Output the [x, y] coordinate of the center of the cell containing the given text.  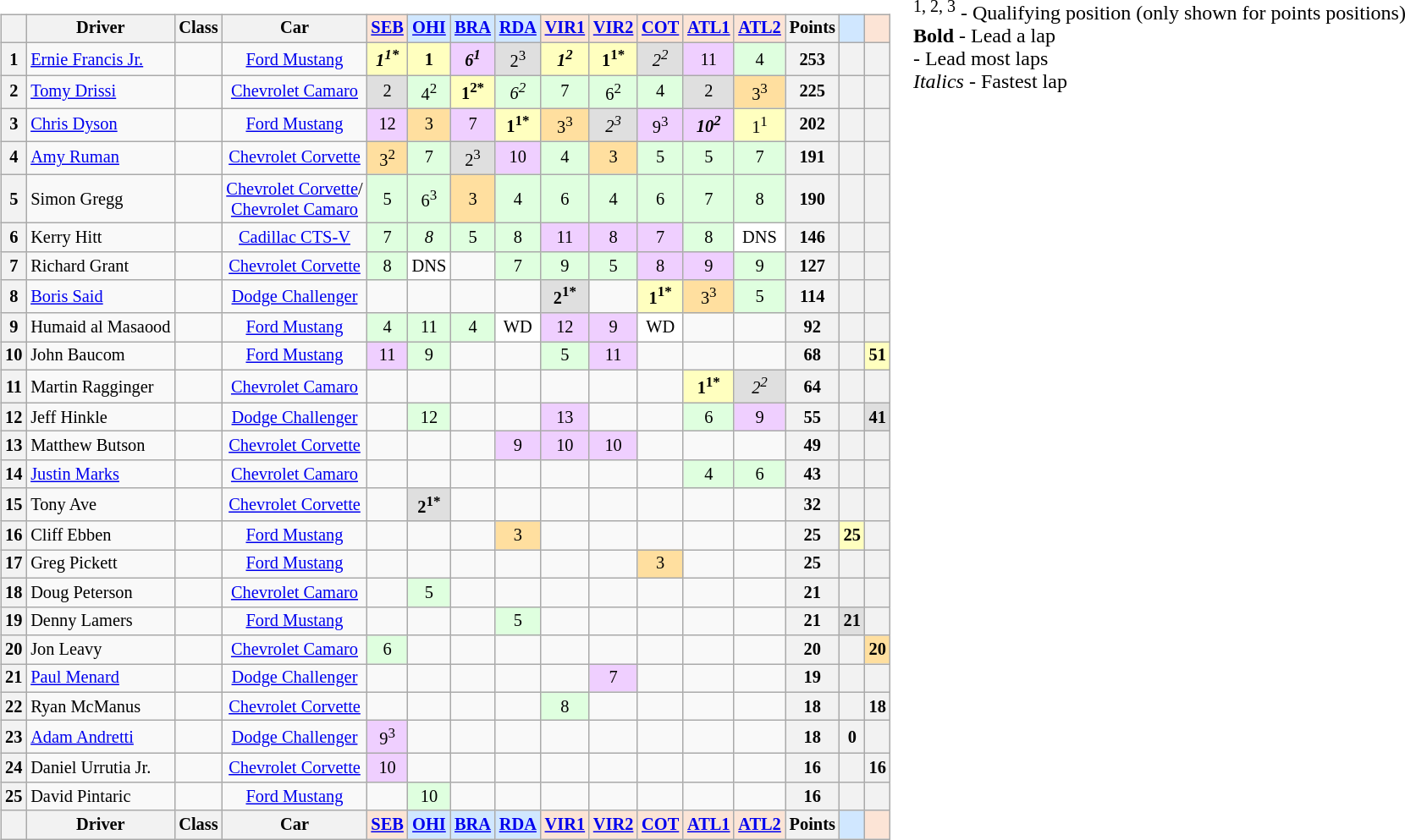
Chris Dyson [100, 125]
14 [14, 475]
Justin Marks [100, 475]
Boris Said [100, 296]
Doug Peterson [100, 593]
61 [472, 59]
51 [878, 356]
12* [472, 91]
24 [14, 768]
102 [708, 125]
Jon Leavy [100, 650]
17 [14, 564]
David Pintaric [100, 796]
Amy Ruman [100, 157]
64 [813, 386]
Humaid al Masaood [100, 327]
Kerry Hitt [100, 238]
Tony Ave [100, 504]
Ernie Francis Jr. [100, 59]
John Baucom [100, 356]
Tomy Drissi [100, 91]
92 [813, 327]
43 [813, 475]
Adam Andretti [100, 738]
Chevrolet Corvette/Chevrolet Camaro [295, 199]
63 [429, 199]
Martin Ragginger [100, 386]
Matthew Butson [100, 446]
202 [813, 125]
42 [429, 91]
68 [813, 356]
Ryan McManus [100, 706]
41 [878, 417]
253 [813, 59]
Daniel Urrutia Jr. [100, 768]
0 [852, 738]
190 [813, 199]
15 [14, 504]
Paul Menard [100, 678]
146 [813, 238]
127 [813, 266]
114 [813, 296]
Richard Grant [100, 266]
Cadillac CTS-V [295, 238]
191 [813, 157]
225 [813, 91]
Greg Pickett [100, 564]
Cliff Ebben [100, 535]
Denny Lamers [100, 621]
Jeff Hinkle [100, 417]
55 [813, 417]
49 [813, 446]
Simon Gregg [100, 199]
